From the cell containing the given text, extract its center point as [x, y] coordinate. 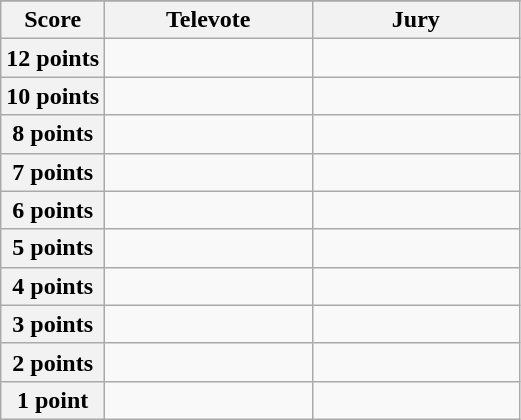
Televote [209, 20]
12 points [53, 58]
4 points [53, 286]
5 points [53, 248]
8 points [53, 134]
Jury [416, 20]
7 points [53, 172]
Score [53, 20]
3 points [53, 324]
6 points [53, 210]
1 point [53, 400]
10 points [53, 96]
2 points [53, 362]
